Output the (x, y) coordinate of the center of the cell containing the given text.  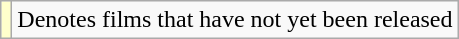
Denotes films that have not yet been released (235, 20)
